Locate the cell with the specified text and output its (x, y) center coordinate. 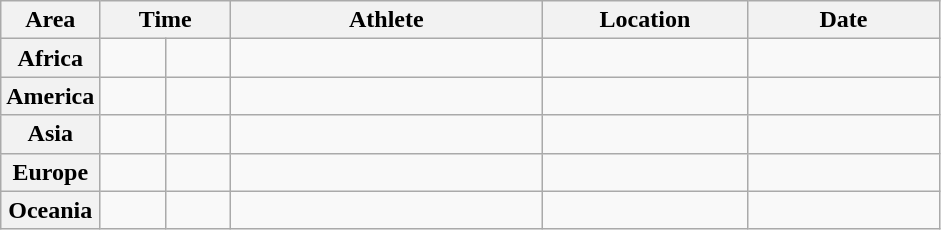
Location (645, 20)
Area (50, 20)
Europe (50, 172)
America (50, 96)
Africa (50, 58)
Date (844, 20)
Athlete (386, 20)
Time (166, 20)
Asia (50, 134)
Oceania (50, 210)
